Return (X, Y) of the center of cell containing provided text 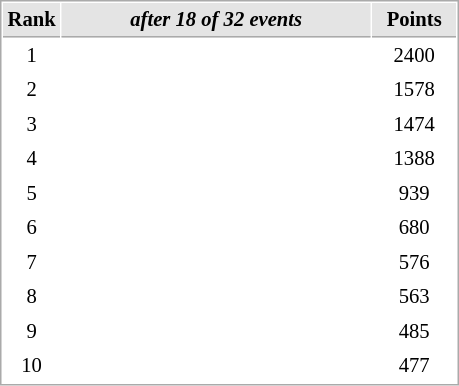
4 (32, 158)
6 (32, 228)
1578 (414, 90)
Rank (32, 20)
477 (414, 366)
680 (414, 228)
10 (32, 366)
3 (32, 124)
2400 (414, 56)
7 (32, 262)
5 (32, 194)
939 (414, 194)
after 18 of 32 events (216, 20)
2 (32, 90)
8 (32, 296)
576 (414, 262)
1474 (414, 124)
Points (414, 20)
485 (414, 332)
1 (32, 56)
1388 (414, 158)
9 (32, 332)
563 (414, 296)
